Return [x, y] of the center of cell containing provided text 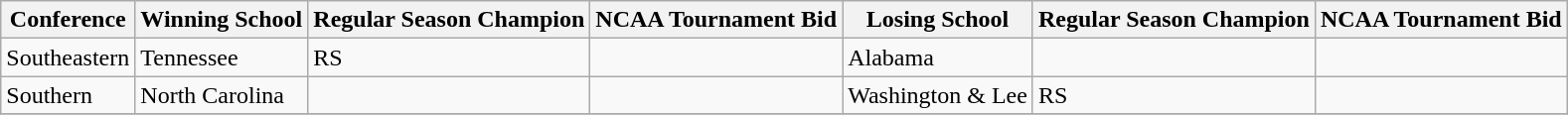
Southeastern [68, 57]
Alabama [938, 57]
Losing School [938, 20]
Washington & Lee [938, 95]
Winning School [222, 20]
North Carolina [222, 95]
Southern [68, 95]
Conference [68, 20]
Tennessee [222, 57]
